Extract the (x, y) coordinate from the center of the cell holding the provided text.  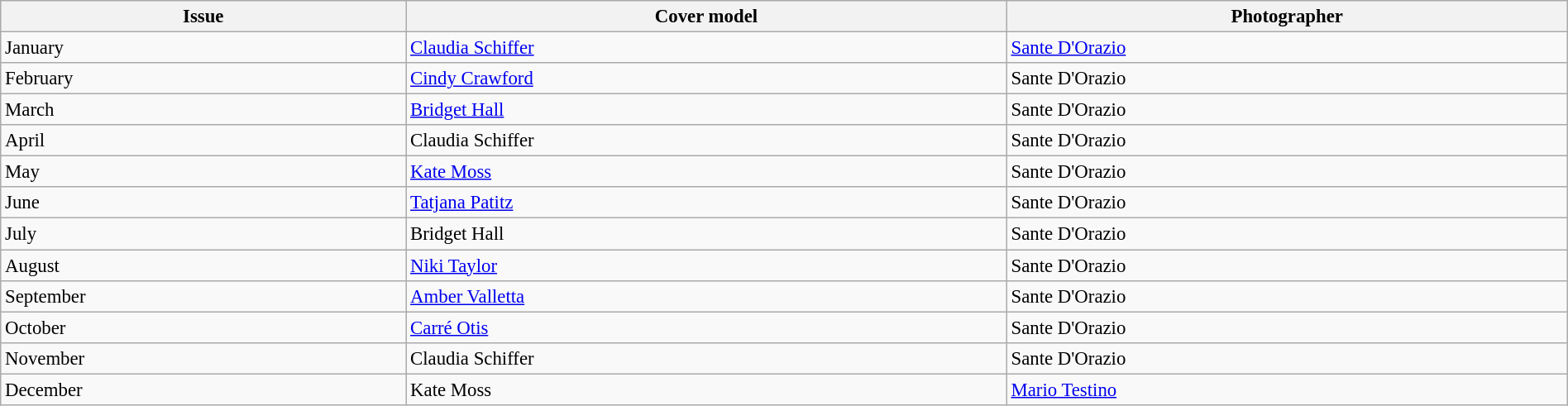
September (203, 296)
Issue (203, 17)
Niki Taylor (706, 265)
April (203, 141)
October (203, 327)
Photographer (1287, 17)
Mario Testino (1287, 389)
Cindy Crawford (706, 79)
Amber Valletta (706, 296)
February (203, 79)
Cover model (706, 17)
December (203, 389)
July (203, 234)
January (203, 48)
August (203, 265)
Carré Otis (706, 327)
June (203, 203)
May (203, 172)
Tatjana Patitz (706, 203)
November (203, 358)
March (203, 110)
